Detect which cell encompasses the target text, then output its [X, Y] center coordinate. 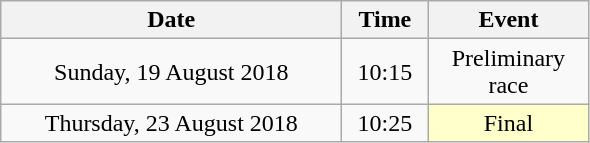
10:25 [385, 123]
Final [508, 123]
Thursday, 23 August 2018 [172, 123]
10:15 [385, 72]
Date [172, 20]
Time [385, 20]
Event [508, 20]
Sunday, 19 August 2018 [172, 72]
Preliminary race [508, 72]
